Return the [x, y] coordinate for the center point of the cell that contains the specified text.  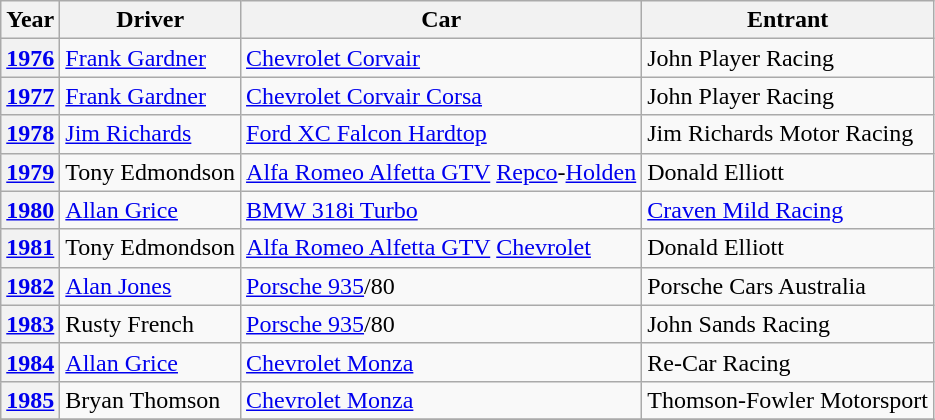
Chevrolet Corvair [442, 58]
1984 [30, 362]
Porsche Cars Australia [788, 286]
1977 [30, 96]
Craven Mild Racing [788, 210]
Bryan Thomson [150, 400]
John Sands Racing [788, 324]
Chevrolet Corvair Corsa [442, 96]
Re-Car Racing [788, 362]
1979 [30, 172]
Ford XC Falcon Hardtop [442, 134]
Alan Jones [150, 286]
BMW 318i Turbo [442, 210]
1985 [30, 400]
Year [30, 20]
Rusty French [150, 324]
Jim Richards [150, 134]
1983 [30, 324]
1976 [30, 58]
Entrant [788, 20]
1978 [30, 134]
1980 [30, 210]
Alfa Romeo Alfetta GTV Repco-Holden [442, 172]
Thomson-Fowler Motorsport [788, 400]
Jim Richards Motor Racing [788, 134]
Car [442, 20]
1981 [30, 248]
1982 [30, 286]
Driver [150, 20]
Alfa Romeo Alfetta GTV Chevrolet [442, 248]
